For the text-containing cell, return its midpoint in [X, Y] coordinate format. 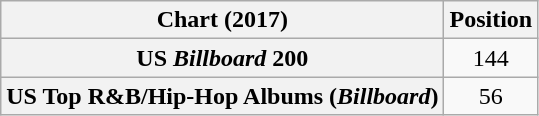
Position [491, 20]
US Billboard 200 [222, 58]
144 [491, 58]
Chart (2017) [222, 20]
US Top R&B/Hip-Hop Albums (Billboard) [222, 96]
56 [491, 96]
